Provide the [X, Y] coordinate of the cell's center where the given text is located.  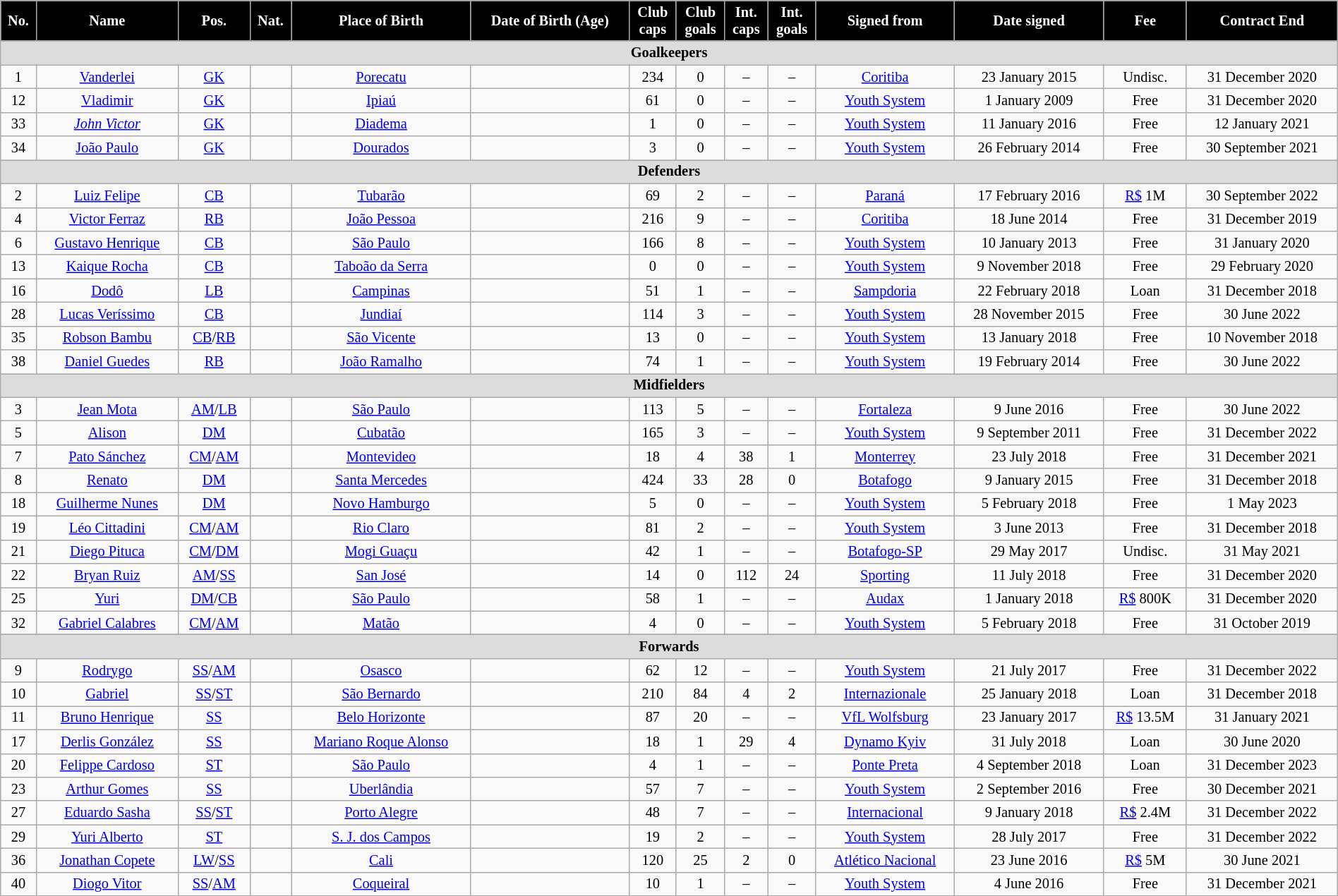
1 January 2009 [1029, 100]
João Paulo [107, 148]
4 September 2018 [1029, 765]
CM/DM [215, 552]
AM/LB [215, 409]
74 [652, 362]
Jundiaí [381, 314]
87 [652, 718]
Place of Birth [381, 20]
Cali [381, 860]
1 January 2018 [1029, 599]
Derlis González [107, 741]
32 [18, 623]
Eduardo Sasha [107, 813]
Internazionale [885, 694]
120 [652, 860]
9 January 2018 [1029, 813]
Clubcaps [652, 20]
Novo Hamburgo [381, 504]
69 [652, 195]
Guilherme Nunes [107, 504]
San José [381, 575]
Monterrey [885, 456]
Robson Bambu [107, 338]
11 January 2016 [1029, 124]
51 [652, 291]
114 [652, 314]
Audax [885, 599]
40 [18, 884]
Uberlândia [381, 789]
Arthur Gomes [107, 789]
31 December 2019 [1262, 219]
Campinas [381, 291]
Signed from [885, 20]
João Pessoa [381, 219]
DM/CB [215, 599]
Lucas Veríssimo [107, 314]
62 [652, 670]
29 May 2017 [1029, 552]
Fee [1145, 20]
S. J. dos Campos [381, 837]
Belo Horizonte [381, 718]
23 June 2016 [1029, 860]
31 July 2018 [1029, 741]
John Victor [107, 124]
10 January 2013 [1029, 243]
Rodrygo [107, 670]
LB [215, 291]
Coqueiral [381, 884]
Tubarão [381, 195]
R$ 800K [1145, 599]
No. [18, 20]
Porecatu [381, 77]
17 February 2016 [1029, 195]
210 [652, 694]
São Bernardo [381, 694]
João Ramalho [381, 362]
Paraná [885, 195]
84 [700, 694]
58 [652, 599]
21 [18, 552]
Diadema [381, 124]
30 June 2020 [1262, 741]
Osasco [381, 670]
Yuri Alberto [107, 837]
234 [652, 77]
Midfielders [669, 385]
4 June 2016 [1029, 884]
Ponte Preta [885, 765]
Santa Mercedes [381, 480]
Mogi Guaçu [381, 552]
9 November 2018 [1029, 267]
26 February 2014 [1029, 148]
12 January 2021 [1262, 124]
Bryan Ruiz [107, 575]
Jean Mota [107, 409]
165 [652, 432]
Botafogo-SP [885, 552]
11 July 2018 [1029, 575]
22 February 2018 [1029, 291]
166 [652, 243]
Victor Ferraz [107, 219]
Jonathan Copete [107, 860]
48 [652, 813]
23 January 2015 [1029, 77]
36 [18, 860]
Int.caps [747, 20]
Daniel Guedes [107, 362]
Mariano Roque Alonso [381, 741]
28 July 2017 [1029, 837]
CB/RB [215, 338]
AM/SS [215, 575]
424 [652, 480]
19 February 2014 [1029, 362]
22 [18, 575]
Yuri [107, 599]
Matão [381, 623]
Ipiaú [381, 100]
Sampdoria [885, 291]
11 [18, 718]
Gabriel Calabres [107, 623]
Dourados [381, 148]
Renato [107, 480]
Porto Alegre [381, 813]
31 January 2020 [1262, 243]
Diego Pituca [107, 552]
23 [18, 789]
9 June 2016 [1029, 409]
Internacional [885, 813]
Contract End [1262, 20]
31 May 2021 [1262, 552]
28 November 2015 [1029, 314]
Int.goals [792, 20]
Nat. [271, 20]
Forwards [669, 646]
1 May 2023 [1262, 504]
23 January 2017 [1029, 718]
Gustavo Henrique [107, 243]
81 [652, 528]
24 [792, 575]
R$ 2.4M [1145, 813]
Luiz Felipe [107, 195]
42 [652, 552]
Dynamo Kyiv [885, 741]
Date signed [1029, 20]
17 [18, 741]
Diogo Vitor [107, 884]
Vanderlei [107, 77]
Fortaleza [885, 409]
Sporting [885, 575]
30 December 2021 [1262, 789]
112 [747, 575]
16 [18, 291]
35 [18, 338]
61 [652, 100]
31 January 2021 [1262, 718]
Léo Cittadini [107, 528]
10 November 2018 [1262, 338]
23 July 2018 [1029, 456]
Defenders [669, 171]
Montevideo [381, 456]
LW/SS [215, 860]
2 September 2016 [1029, 789]
18 June 2014 [1029, 219]
30 June 2021 [1262, 860]
Cubatão [381, 432]
R$ 5M [1145, 860]
9 September 2011 [1029, 432]
Vladimir [107, 100]
25 January 2018 [1029, 694]
216 [652, 219]
VfL Wolfsburg [885, 718]
R$ 13.5M [1145, 718]
29 February 2020 [1262, 267]
3 June 2013 [1029, 528]
Clubgoals [700, 20]
R$ 1M [1145, 195]
Goalkeepers [669, 53]
Gabriel [107, 694]
São Vicente [381, 338]
Dodô [107, 291]
Pato Sánchez [107, 456]
Felippe Cardoso [107, 765]
14 [652, 575]
Name [107, 20]
9 January 2015 [1029, 480]
27 [18, 813]
13 January 2018 [1029, 338]
Date of Birth (Age) [550, 20]
Bruno Henrique [107, 718]
6 [18, 243]
30 September 2022 [1262, 195]
113 [652, 409]
57 [652, 789]
Kaique Rocha [107, 267]
Alison [107, 432]
Botafogo [885, 480]
30 September 2021 [1262, 148]
21 July 2017 [1029, 670]
Rio Claro [381, 528]
Taboão da Serra [381, 267]
Atlético Nacional [885, 860]
31 October 2019 [1262, 623]
Pos. [215, 20]
31 December 2023 [1262, 765]
34 [18, 148]
